Locate the cell with the specified text and output its (x, y) center coordinate. 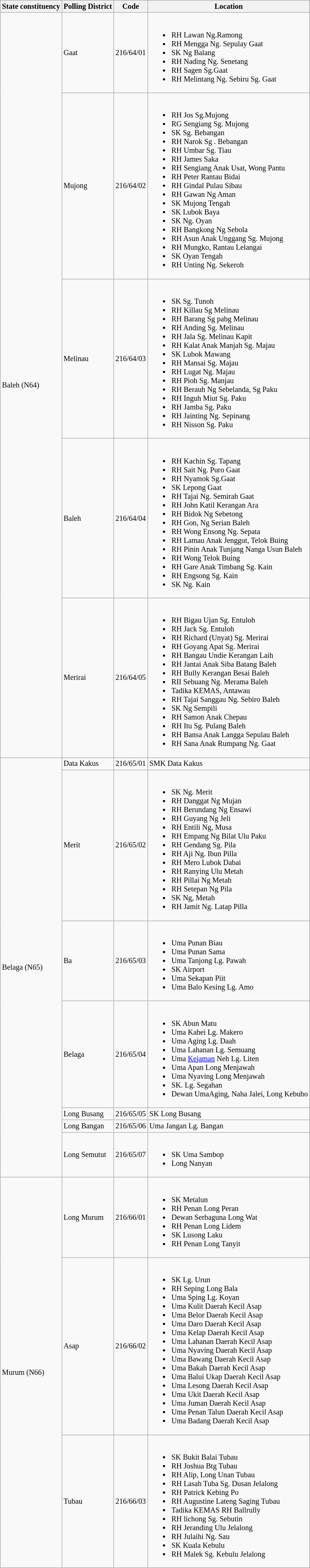
216/65/06 (131, 1126)
Location (229, 6)
Tubau (88, 1501)
State constituency (31, 6)
Murum (N66) (31, 1372)
Merit (88, 845)
216/65/04 (131, 1054)
Long Bangan (88, 1126)
216/64/05 (131, 678)
SMK Data Kakus (229, 764)
216/66/03 (131, 1501)
216/65/03 (131, 960)
Uma Jangan Lg. Bangan (229, 1126)
Baleh (88, 518)
Belaga (88, 1054)
Baleh (N64) (31, 385)
216/64/04 (131, 518)
216/66/02 (131, 1346)
216/64/02 (131, 185)
RH Lawan Ng.RamongRH Mengga Ng. Sepulay GaatSK Ng BalangRH Nading Ng. SenetangRH Sagen Sg.GaatRH Melintang Ng. Sebiru Sg. Gaat (229, 53)
Long Semutut (88, 1154)
Ba (88, 960)
Data Kakus (88, 764)
216/65/02 (131, 845)
Mujong (88, 185)
SK Uma SambopLong Nanyan (229, 1154)
Asap (88, 1346)
Merirai (88, 678)
216/64/01 (131, 53)
Long Busang (88, 1114)
216/65/07 (131, 1154)
Long Murum (88, 1217)
216/65/01 (131, 764)
Melinau (88, 358)
216/64/03 (131, 358)
Uma Punan BiauUma Punan SamaUma Tanjong Lg. PawahSK AirportUma Sekapan PiitUma Balo Kesing Lg. Amo (229, 960)
216/65/05 (131, 1114)
216/66/01 (131, 1217)
Gaat (88, 53)
Polling District (88, 6)
Belaga (N65) (31, 967)
SK Long Busang (229, 1114)
Code (131, 6)
SK MetalunRH Penan Long PeranDewan Serbaguna Long WatRH Penan Long LidemSK Lusong LakuRH Penan Long Tanyit (229, 1217)
